Extract the (X, Y) coordinate from the center of the cell holding the provided text.  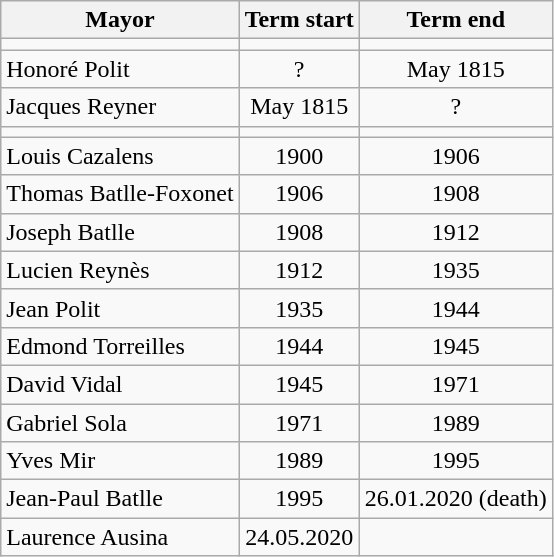
Yves Mir (120, 461)
Laurence Ausina (120, 537)
Joseph Batlle (120, 232)
Thomas Batlle-Foxonet (120, 194)
26.01.2020 (death) (456, 499)
Jean Polit (120, 308)
Mayor (120, 20)
Honoré Polit (120, 69)
Gabriel Sola (120, 423)
Lucien Reynès (120, 270)
Jean-Paul Batlle (120, 499)
Jacques Reyner (120, 107)
24.05.2020 (299, 537)
Edmond Torreilles (120, 346)
Term end (456, 20)
Louis Cazalens (120, 156)
Term start (299, 20)
1900 (299, 156)
David Vidal (120, 384)
